Capture the cell that displays the provided text and extract its [X, Y] central coordinate. 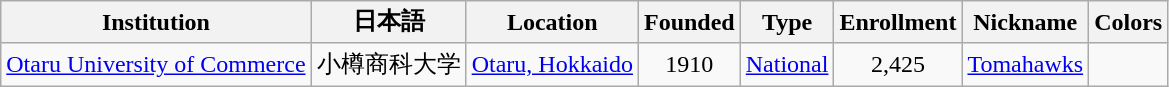
Location [552, 22]
Otaru University of Commerce [156, 64]
Institution [156, 22]
小樽商科大学 [388, 64]
Founded [689, 22]
Enrollment [898, 22]
Colors [1128, 22]
National [787, 64]
1910 [689, 64]
Otaru, Hokkaido [552, 64]
Type [787, 22]
Tomahawks [1026, 64]
2,425 [898, 64]
Nickname [1026, 22]
日本語 [388, 22]
